Pinpoint the cell where the given text exists, returning its (X, Y) midpoint coordinate. 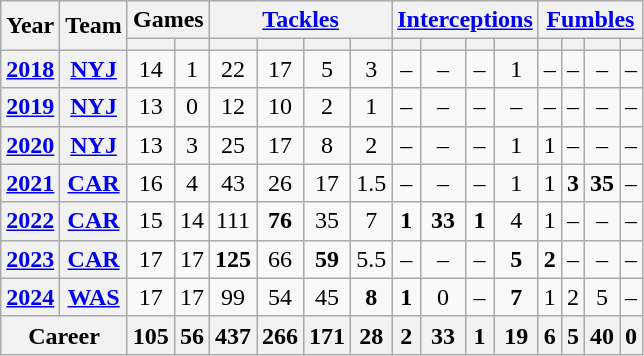
2021 (30, 183)
15 (150, 221)
19 (516, 335)
5.5 (372, 259)
Fumbles (590, 20)
2023 (30, 259)
10 (280, 107)
40 (602, 335)
22 (232, 69)
WAS (94, 297)
66 (280, 259)
Career (64, 335)
Team (94, 26)
2020 (30, 145)
105 (150, 335)
6 (550, 335)
26 (280, 183)
99 (232, 297)
111 (232, 221)
12 (232, 107)
171 (328, 335)
43 (232, 183)
2024 (30, 297)
25 (232, 145)
54 (280, 297)
2019 (30, 107)
125 (232, 259)
266 (280, 335)
16 (150, 183)
Tackles (300, 20)
Year (30, 26)
59 (328, 259)
1.5 (372, 183)
Interceptions (466, 20)
437 (232, 335)
2022 (30, 221)
Games (168, 20)
2018 (30, 69)
28 (372, 335)
76 (280, 221)
45 (328, 297)
56 (192, 335)
